Return (X, Y) of the center of cell containing provided text 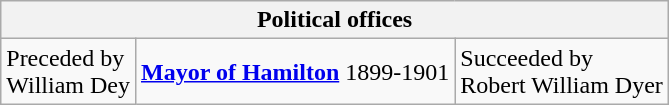
Succeeded byRobert William Dyer (562, 72)
Political offices (335, 20)
Preceded byWilliam Dey (68, 72)
Mayor of Hamilton 1899-1901 (294, 72)
